Find where the given text appears and provide that cell's center as [x, y] coordinate. 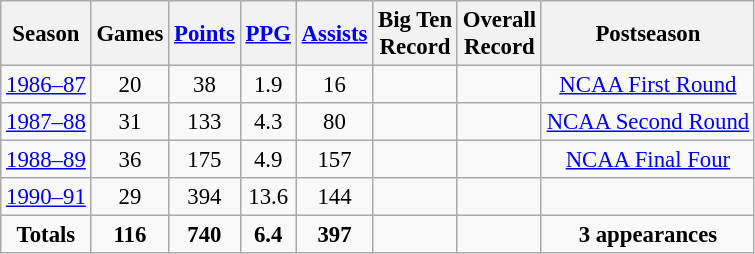
80 [334, 122]
31 [130, 122]
1987–88 [46, 122]
397 [334, 235]
29 [130, 197]
PPG [268, 34]
144 [334, 197]
Season [46, 34]
Totals [46, 235]
NCAA Final Four [648, 160]
116 [130, 235]
36 [130, 160]
38 [204, 85]
NCAA First Round [648, 85]
Games [130, 34]
13.6 [268, 197]
3 appearances [648, 235]
133 [204, 122]
740 [204, 235]
394 [204, 197]
1990–91 [46, 197]
4.9 [268, 160]
175 [204, 160]
NCAA Second Round [648, 122]
16 [334, 85]
Points [204, 34]
1.9 [268, 85]
Big Ten Record [416, 34]
1988–89 [46, 160]
1986–87 [46, 85]
Overall Record [499, 34]
Assists [334, 34]
20 [130, 85]
6.4 [268, 235]
Postseason [648, 34]
157 [334, 160]
4.3 [268, 122]
